From the cell containing the given text, extract its center point as [x, y] coordinate. 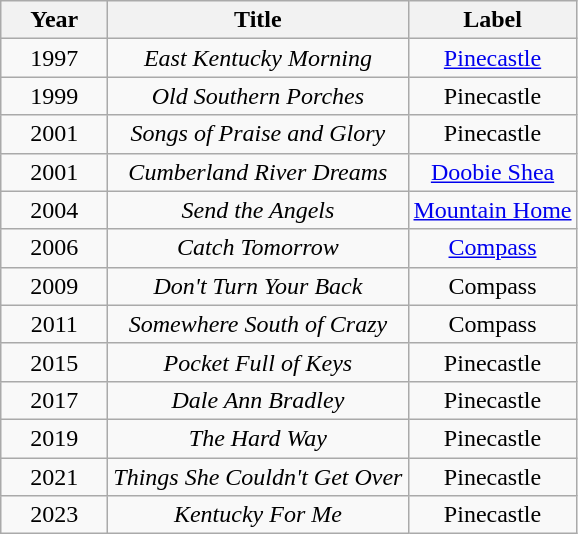
Send the Angels [258, 210]
Title [258, 20]
Cumberland River Dreams [258, 172]
2023 [54, 515]
2021 [54, 477]
2019 [54, 438]
2009 [54, 286]
Somewhere South of Crazy [258, 324]
East Kentucky Morning [258, 58]
Dale Ann Bradley [258, 400]
Don't Turn Your Back [258, 286]
Label [492, 20]
Pocket Full of Keys [258, 362]
2011 [54, 324]
2017 [54, 400]
1999 [54, 96]
Mountain Home [492, 210]
Kentucky For Me [258, 515]
Doobie Shea [492, 172]
2004 [54, 210]
Things She Couldn't Get Over [258, 477]
The Hard Way [258, 438]
Catch Tomorrow [258, 248]
Old Southern Porches [258, 96]
Year [54, 20]
2006 [54, 248]
2015 [54, 362]
Songs of Praise and Glory [258, 134]
1997 [54, 58]
